Determine the [x, y] coordinate at the center of the cell enclosing the given text.  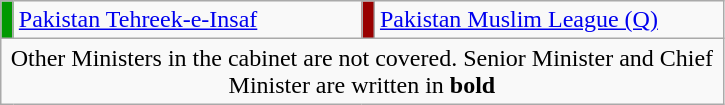
Other Ministers in the cabinet are not covered. Senior Minister and Chief Minister are written in bold [362, 72]
Pakistan Muslim League (Q) [548, 20]
Pakistan Tehreek-e-Insaf [188, 20]
